Output the [X, Y] coordinate of the center of the cell containing the given text.  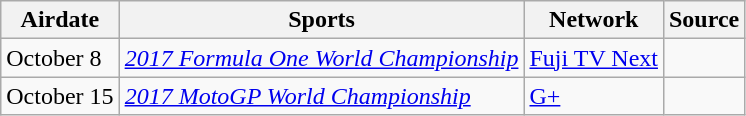
Airdate [60, 20]
2017 Formula One World Championship [322, 58]
Network [594, 20]
2017 MotoGP World Championship [322, 96]
Sports [322, 20]
October 15 [60, 96]
G+ [594, 96]
Source [704, 20]
October 8 [60, 58]
Fuji TV Next [594, 58]
